Scan for the cell matching the given text and deliver its [x, y] coordinate at center. 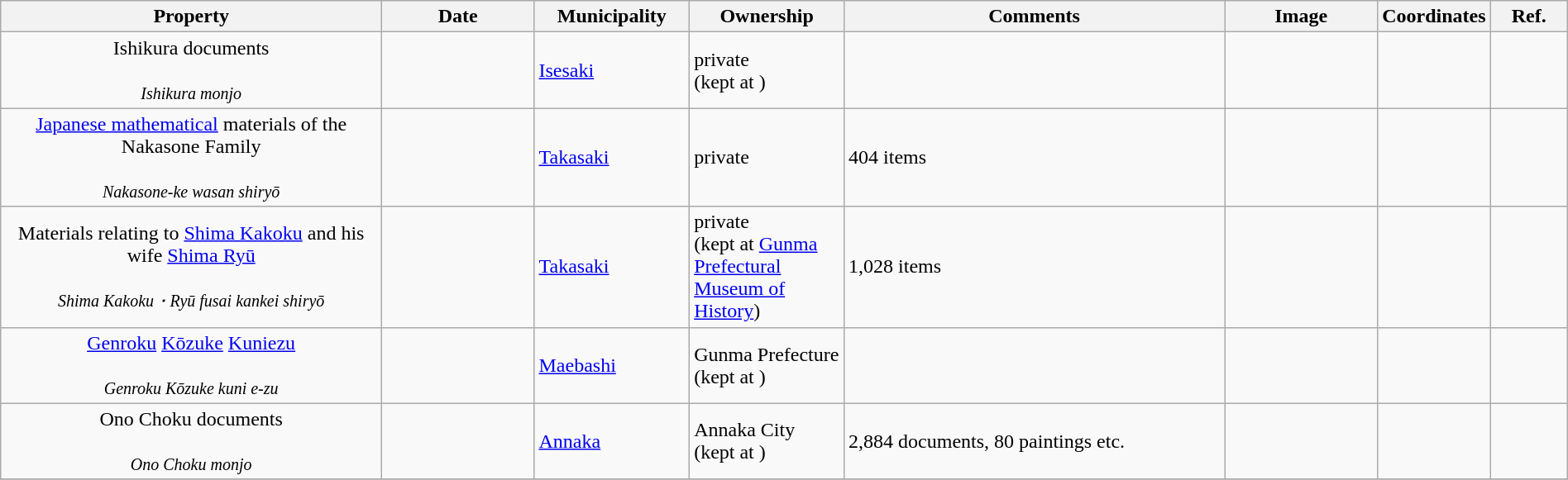
Municipality [612, 17]
Ishikura documentsIshikura monjo [192, 70]
Date [458, 17]
Image [1302, 17]
1,028 items [1035, 267]
Maebashi [612, 365]
Isesaki [612, 70]
Japanese mathematical materials of the Nakasone FamilyNakasone-ke wasan shiryō [192, 157]
Annaka City(kept at ) [767, 441]
Property [192, 17]
Genroku Kōzuke KuniezuGenroku Kōzuke kuni e-zu [192, 365]
Coordinates [1434, 17]
private(kept at ) [767, 70]
Ono Choku documentsOno Choku monjo [192, 441]
private(kept at Gunma Prefectural Museum of History) [767, 267]
Materials relating to Shima Kakoku and his wife Shima RyūShima Kakoku・Ryū fusai kankei shiryō [192, 267]
Gunma Prefecture(kept at ) [767, 365]
2,884 documents, 80 paintings etc. [1035, 441]
404 items [1035, 157]
Comments [1035, 17]
Ref. [1528, 17]
Annaka [612, 441]
Ownership [767, 17]
private [767, 157]
